Capture the cell that displays the provided text and extract its (x, y) central coordinate. 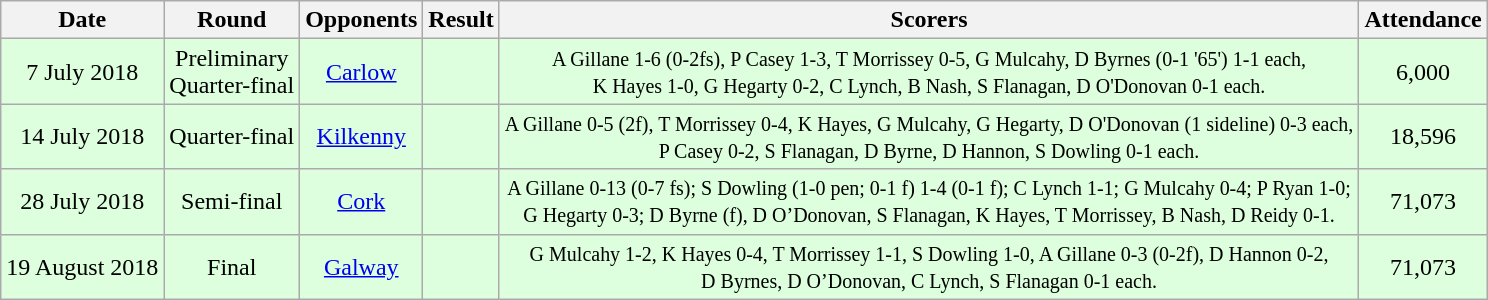
28 July 2018 (82, 202)
Round (232, 20)
Date (82, 20)
Galway (362, 266)
Cork (362, 202)
Quarter-final (232, 136)
18,596 (1423, 136)
7 July 2018 (82, 72)
14 July 2018 (82, 136)
Semi-final (232, 202)
Final (232, 266)
Kilkenny (362, 136)
Scorers (929, 20)
G Mulcahy 1-2, K Hayes 0-4, T Morrissey 1-1, S Dowling 1-0, A Gillane 0-3 (0-2f), D Hannon 0-2,D Byrnes, D O’Donovan, C Lynch, S Flanagan 0-1 each. (929, 266)
Result (461, 20)
6,000 (1423, 72)
Carlow (362, 72)
PreliminaryQuarter-final (232, 72)
Opponents (362, 20)
19 August 2018 (82, 266)
Attendance (1423, 20)
